Return [x, y] of the center of cell containing provided text 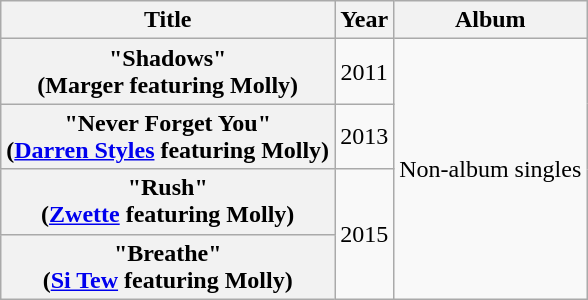
"Breathe"(Si Tew featuring Molly) [168, 266]
Non-album singles [490, 169]
Album [490, 20]
Title [168, 20]
Year [364, 20]
2011 [364, 72]
"Never Forget You"(Darren Styles featuring Molly) [168, 136]
2015 [364, 234]
2013 [364, 136]
"Shadows"(Marger featuring Molly) [168, 72]
"Rush"(Zwette featuring Molly) [168, 202]
